Determine the [x, y] coordinate at the center of the cell enclosing the given text.  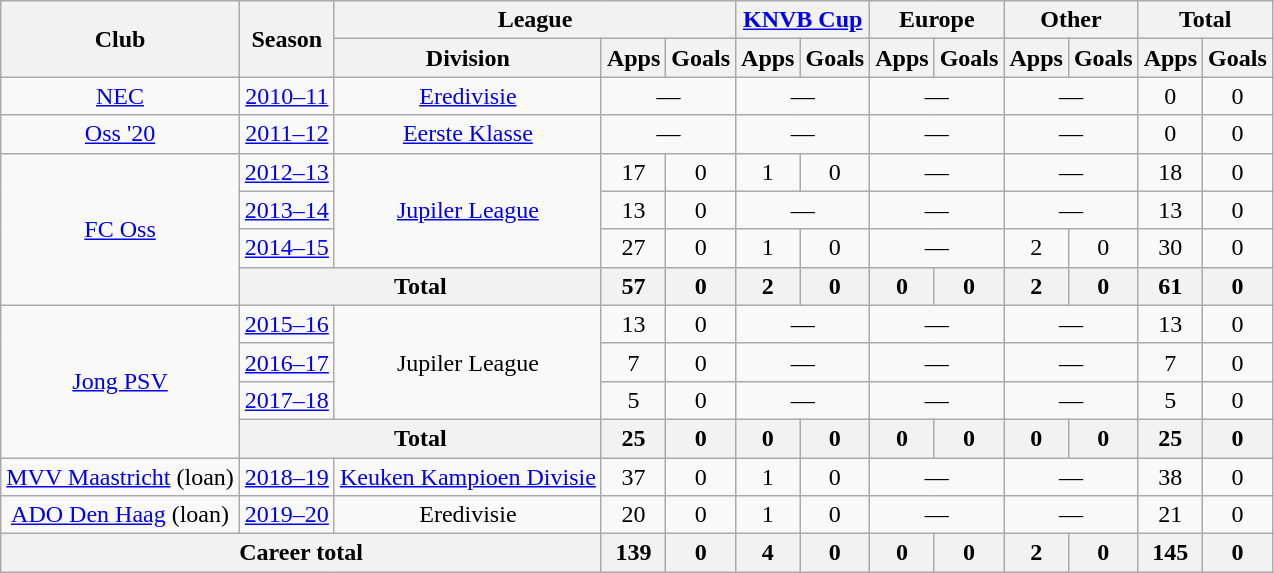
FC Oss [120, 229]
Club [120, 39]
20 [633, 515]
2010–11 [286, 96]
2017–18 [286, 400]
17 [633, 172]
ADO Den Haag (loan) [120, 515]
Europe [937, 20]
Division [468, 58]
30 [1170, 248]
21 [1170, 515]
18 [1170, 172]
145 [1170, 553]
2014–15 [286, 248]
Keuken Kampioen Divisie [468, 477]
NEC [120, 96]
2013–14 [286, 210]
57 [633, 286]
2015–16 [286, 324]
2018–19 [286, 477]
2011–12 [286, 134]
KNVB Cup [803, 20]
MVV Maastricht (loan) [120, 477]
League [534, 20]
2012–13 [286, 172]
Other [1071, 20]
139 [633, 553]
4 [768, 553]
27 [633, 248]
61 [1170, 286]
Oss '20 [120, 134]
2016–17 [286, 362]
Jong PSV [120, 381]
37 [633, 477]
2019–20 [286, 515]
Career total [302, 553]
Season [286, 39]
Eerste Klasse [468, 134]
38 [1170, 477]
